From the cell containing the given text, extract its center point as [X, Y] coordinate. 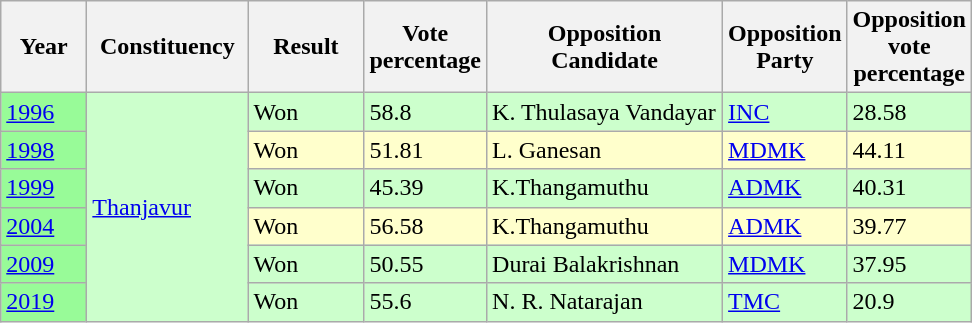
Constituency [168, 47]
Opposition Party [785, 47]
51.81 [426, 150]
40.31 [909, 188]
Year [44, 47]
INC [785, 112]
K. Thulasaya Vandayar [605, 112]
Opposition vote percentage [909, 47]
L. Ganesan [605, 150]
55.6 [426, 302]
56.58 [426, 226]
2009 [44, 264]
Vote percentage [426, 47]
39.77 [909, 226]
Opposition Candidate [605, 47]
TMC [785, 302]
2019 [44, 302]
1998 [44, 150]
Result [306, 47]
58.8 [426, 112]
2004 [44, 226]
28.58 [909, 112]
44.11 [909, 150]
Thanjavur [168, 207]
1999 [44, 188]
50.55 [426, 264]
45.39 [426, 188]
37.95 [909, 264]
20.9 [909, 302]
Durai Balakrishnan [605, 264]
1996 [44, 112]
N. R. Natarajan [605, 302]
